Determine the (X, Y) coordinate at the center of the cell enclosing the given text.  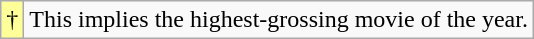
This implies the highest-grossing movie of the year. (279, 20)
† (12, 20)
